Return the (x, y) coordinate for the center point of the cell that contains the specified text.  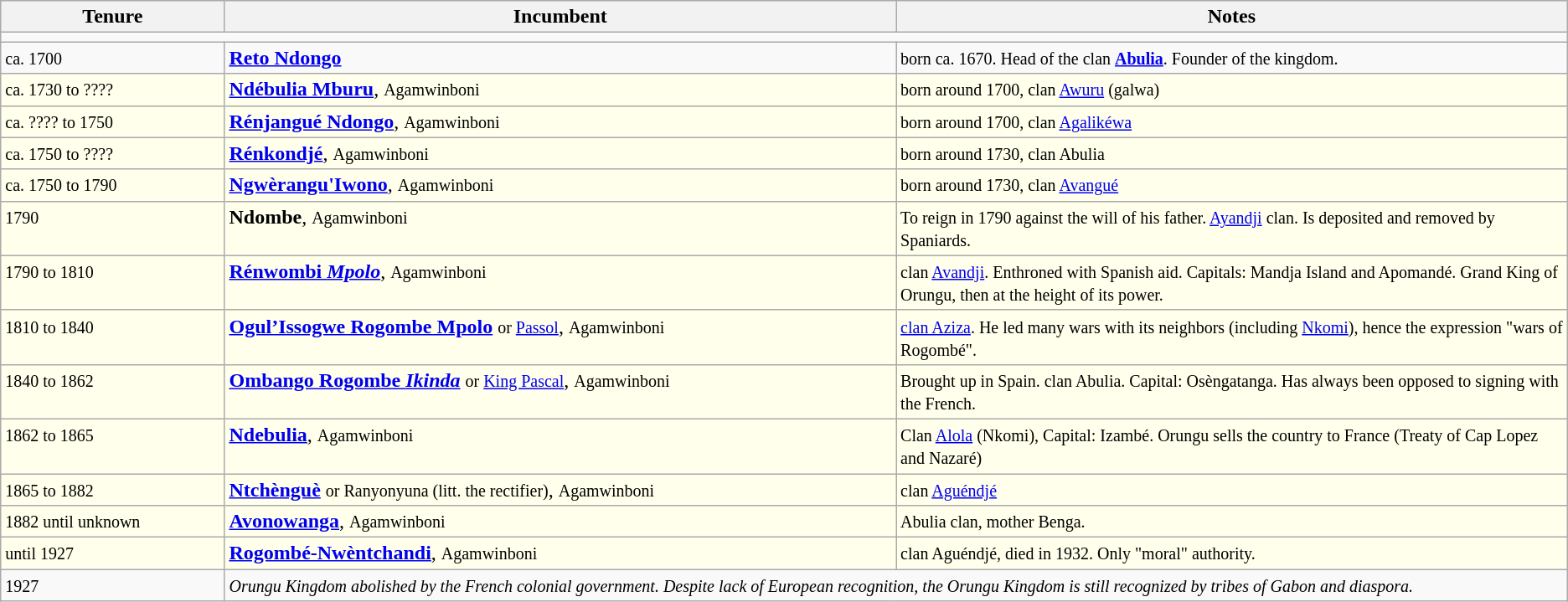
Ntchènguè or Ranyonyuna (litt. the rectifier), Agamwinboni (560, 490)
1790 (112, 228)
clan Aguéndjé, died in 1932. Only "moral" authority. (1232, 553)
Ogul’Issogwe Rogombe Mpolo or Passol, Agamwinboni (560, 337)
Brought up in Spain. clan Abulia. Capital: Osèngatanga. Has always been opposed to signing with the French. (1232, 392)
ca. 1750 to ???? (112, 153)
clan Avandji. Enthroned with Spanish aid. Capitals: Mandja Island and Apomandé. Grand King of Orungu, then at the height of its power. (1232, 283)
1810 to 1840 (112, 337)
Ngwèrangu'Iwono, Agamwinboni (560, 185)
Abulia clan, mother Benga. (1232, 522)
1927 (112, 585)
until 1927 (112, 553)
1790 to 1810 (112, 283)
clan Aguéndjé (1232, 490)
Rénjangué Ndongo, Agamwinboni (560, 121)
Rénwombi Mpolo, Agamwinboni (560, 283)
Ombango Rogombe Ikinda or King Pascal, Agamwinboni (560, 392)
1840 to 1862 (112, 392)
Reto Ndongo (560, 58)
born around 1700, clan Awuru (galwa) (1232, 90)
Ndebulia, Agamwinboni (560, 445)
Ndébulia Mburu, Agamwinboni (560, 90)
1865 to 1882 (112, 490)
Avonowanga, Agamwinboni (560, 522)
Incumbent (560, 17)
1882 until unknown (112, 522)
born around 1730, clan Abulia (1232, 153)
born around 1730, clan Avangué (1232, 185)
Rénkondjé, Agamwinboni (560, 153)
1862 to 1865 (112, 445)
Tenure (112, 17)
To reign in 1790 against the will of his father. Ayandji clan. Is deposited and removed by Spaniards. (1232, 228)
ca. 1730 to ???? (112, 90)
born around 1700, clan Agalikéwa (1232, 121)
clan Aziza. He led many wars with its neighbors (including Nkomi), hence the expression "wars of Rogombé". (1232, 337)
Rogombé-Nwèntchandi, Agamwinboni (560, 553)
Notes (1232, 17)
ca. 1750 to 1790 (112, 185)
Clan Alola (Nkomi), Capital: Izambé. Orungu sells the country to France (Treaty of Cap Lopez and Nazaré) (1232, 445)
Ndombe, Agamwinboni (560, 228)
ca. ???? to 1750 (112, 121)
ca. 1700 (112, 58)
born ca. 1670. Head of the clan Abulia. Founder of the kingdom. (1232, 58)
